Pinpoint the cell where the given text exists, returning its (X, Y) midpoint coordinate. 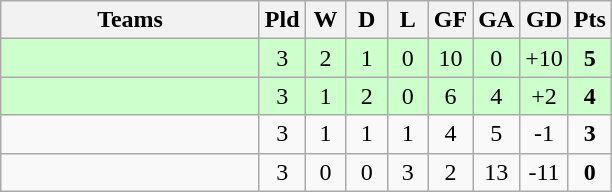
W (326, 20)
+2 (544, 96)
L (408, 20)
-11 (544, 172)
-1 (544, 134)
GD (544, 20)
Pld (282, 20)
Pts (590, 20)
GF (450, 20)
GA (496, 20)
6 (450, 96)
+10 (544, 58)
Teams (130, 20)
10 (450, 58)
13 (496, 172)
D (366, 20)
